Locate the cell with the specified text and output its [X, Y] center coordinate. 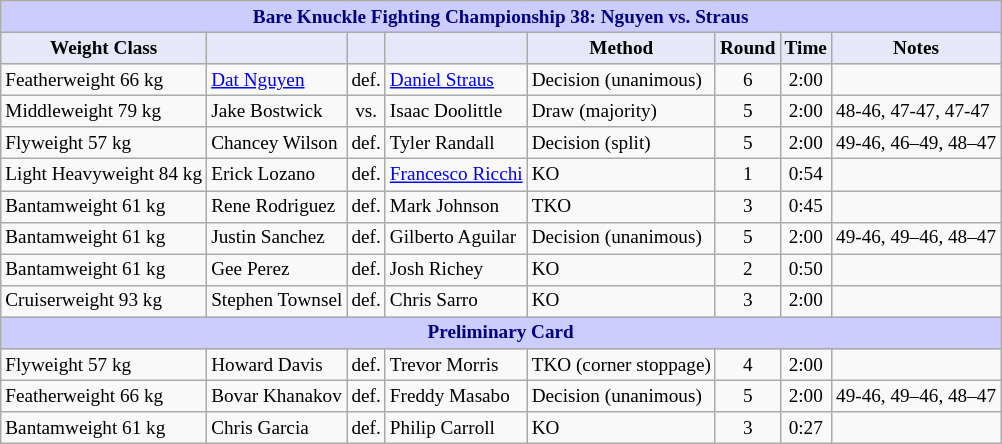
Preliminary Card [501, 333]
Cruiserweight 93 kg [104, 301]
Trevor Morris [456, 365]
Erick Lozano [277, 175]
Method [621, 48]
Round [748, 48]
Rene Rodriguez [277, 206]
Middleweight 79 kg [104, 111]
0:50 [806, 270]
Chris Sarro [456, 301]
Isaac Doolittle [456, 111]
0:54 [806, 175]
Notes [916, 48]
TKO [621, 206]
Josh Richey [456, 270]
1 [748, 175]
0:27 [806, 428]
0:45 [806, 206]
Howard Davis [277, 365]
48-46, 47-47, 47-47 [916, 111]
49-46, 46–49, 48–47 [916, 143]
Light Heavyweight 84 kg [104, 175]
Francesco Ricchi [456, 175]
Mark Johnson [456, 206]
Gilberto Aguilar [456, 238]
vs. [366, 111]
Stephen Townsel [277, 301]
Daniel Straus [456, 80]
Chris Garcia [277, 428]
Time [806, 48]
Draw (majority) [621, 111]
Decision (split) [621, 143]
Freddy Masabo [456, 396]
6 [748, 80]
Weight Class [104, 48]
Tyler Randall [456, 143]
2 [748, 270]
Chancey Wilson [277, 143]
Dat Nguyen [277, 80]
Bovar Khanakov [277, 396]
4 [748, 365]
Jake Bostwick [277, 111]
Justin Sanchez [277, 238]
Gee Perez [277, 270]
Bare Knuckle Fighting Championship 38: Nguyen vs. Straus [501, 17]
Philip Carroll [456, 428]
TKO (corner stoppage) [621, 365]
